For the text-containing cell, return its midpoint in [X, Y] coordinate format. 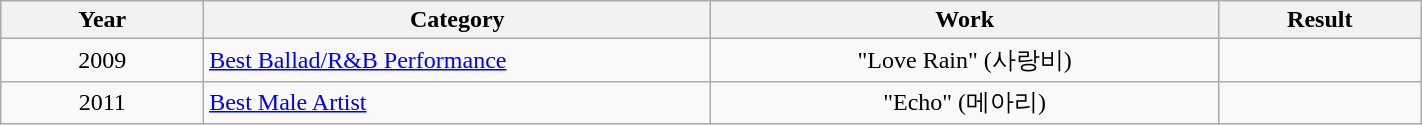
Category [458, 20]
Best Ballad/R&B Performance [458, 60]
Best Male Artist [458, 102]
2009 [102, 60]
Work [964, 20]
Result [1320, 20]
2011 [102, 102]
"Echo" (메아리) [964, 102]
"Love Rain" (사랑비) [964, 60]
Year [102, 20]
